Output the [X, Y] coordinate of the center of the cell containing the given text.  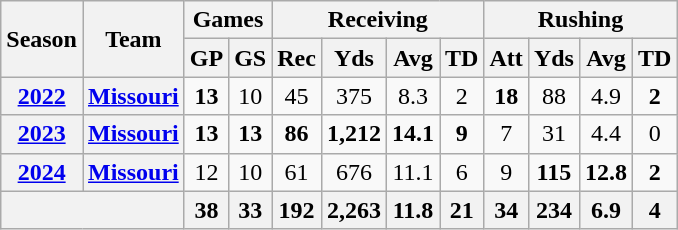
11.8 [412, 210]
Season [42, 39]
Rushing [580, 20]
Rec [297, 58]
2024 [42, 172]
6 [462, 172]
11.1 [412, 172]
12.8 [606, 172]
GS [250, 58]
8.3 [412, 96]
4.9 [606, 96]
Att [506, 58]
12 [206, 172]
676 [354, 172]
GP [206, 58]
21 [462, 210]
2,263 [354, 210]
18 [506, 96]
0 [655, 134]
375 [354, 96]
1,212 [354, 134]
4 [655, 210]
2022 [42, 96]
88 [554, 96]
7 [506, 134]
234 [554, 210]
Receiving [378, 20]
33 [250, 210]
61 [297, 172]
Games [228, 20]
192 [297, 210]
Team [133, 39]
38 [206, 210]
4.4 [606, 134]
31 [554, 134]
6.9 [606, 210]
115 [554, 172]
86 [297, 134]
14.1 [412, 134]
45 [297, 96]
2023 [42, 134]
34 [506, 210]
